Scan for the cell matching the given text and deliver its [X, Y] coordinate at center. 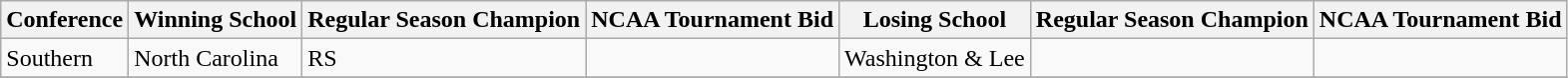
RS [444, 58]
Losing School [935, 20]
Conference [65, 20]
North Carolina [216, 58]
Washington & Lee [935, 58]
Winning School [216, 20]
Southern [65, 58]
